Search for the cell housing the specified text and yield its (x, y) center coordinate. 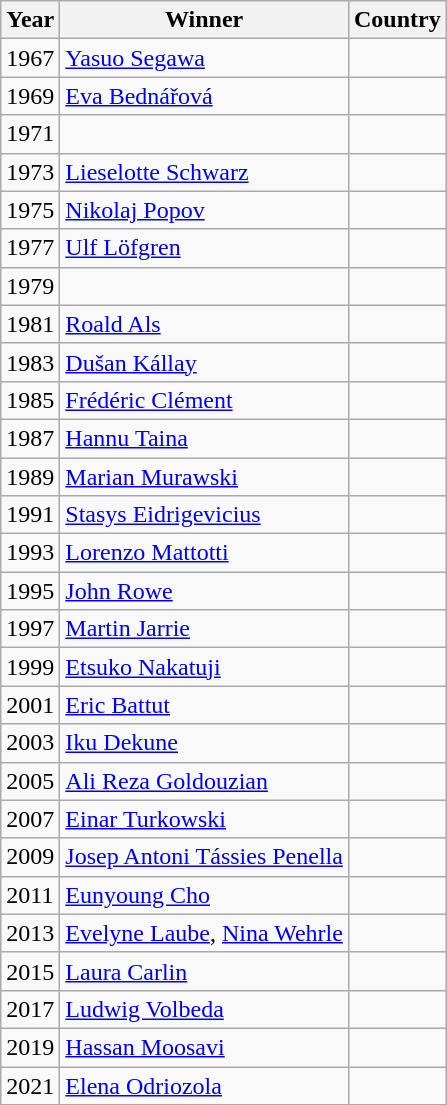
1977 (30, 248)
1985 (30, 400)
Stasys Eidrigevicius (204, 515)
Evelyne Laube, Nina Wehrle (204, 933)
Hassan Moosavi (204, 1047)
2013 (30, 933)
2019 (30, 1047)
2007 (30, 819)
Nikolaj Popov (204, 210)
2003 (30, 743)
1971 (30, 134)
Year (30, 20)
Einar Turkowski (204, 819)
1997 (30, 629)
Marian Murawski (204, 477)
Dušan Kállay (204, 362)
1979 (30, 286)
2017 (30, 1009)
1999 (30, 667)
2021 (30, 1085)
Lorenzo Mattotti (204, 553)
Country (397, 20)
1967 (30, 58)
Ali Reza Goldouzian (204, 781)
Iku Dekune (204, 743)
Etsuko Nakatuji (204, 667)
Laura Carlin (204, 971)
Josep Antoni Tássies Penella (204, 857)
Eunyoung Cho (204, 895)
1973 (30, 172)
2005 (30, 781)
1987 (30, 438)
1991 (30, 515)
1969 (30, 96)
1993 (30, 553)
Yasuo Segawa (204, 58)
2011 (30, 895)
Ludwig Volbeda (204, 1009)
2015 (30, 971)
Roald Als (204, 324)
Elena Odriozola (204, 1085)
Lieselotte Schwarz (204, 172)
2009 (30, 857)
John Rowe (204, 591)
1981 (30, 324)
1995 (30, 591)
Frédéric Clément (204, 400)
1975 (30, 210)
Eric Battut (204, 705)
1989 (30, 477)
2001 (30, 705)
Winner (204, 20)
Eva Bednářová (204, 96)
Ulf Löfgren (204, 248)
1983 (30, 362)
Hannu Taina (204, 438)
Martin Jarrie (204, 629)
